Scan for the cell matching the given text and deliver its [x, y] coordinate at center. 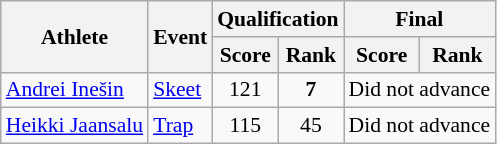
Final [420, 19]
Skeet [180, 90]
Event [180, 36]
Heikki Jaansalu [74, 126]
115 [245, 126]
Andrei Inešin [74, 90]
Trap [180, 126]
7 [310, 90]
45 [310, 126]
Athlete [74, 36]
121 [245, 90]
Qualification [278, 19]
